Provide the (x, y) coordinate of the cell's center where the given text is located.  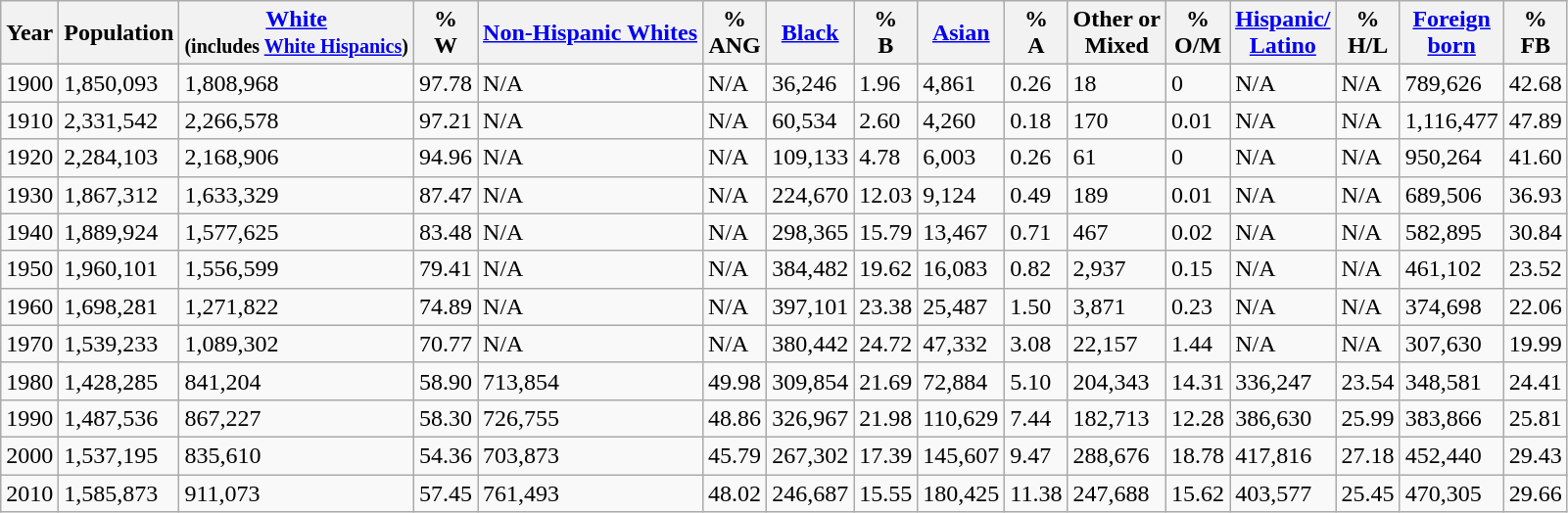
41.60 (1536, 158)
911,073 (297, 492)
19.99 (1536, 344)
1,537,195 (119, 455)
15.55 (885, 492)
0.02 (1199, 232)
1,116,477 (1451, 120)
582,895 (1451, 232)
58.30 (445, 418)
2.60 (885, 120)
348,581 (1451, 381)
2,331,542 (119, 120)
1,556,599 (297, 269)
1960 (29, 306)
9.47 (1036, 455)
1910 (29, 120)
27.18 (1367, 455)
16,083 (962, 269)
97.21 (445, 120)
21.69 (885, 381)
22.06 (1536, 306)
%W (445, 33)
0.71 (1036, 232)
326,967 (811, 418)
867,227 (297, 418)
1,698,281 (119, 306)
30.84 (1536, 232)
12.28 (1199, 418)
White(includes White Hispanics) (297, 33)
467 (1117, 232)
9,124 (962, 195)
713,854 (591, 381)
25.81 (1536, 418)
72,884 (962, 381)
%O/M (1199, 33)
384,482 (811, 269)
189 (1117, 195)
6,003 (962, 158)
58.90 (445, 381)
1,539,233 (119, 344)
0.82 (1036, 269)
2,284,103 (119, 158)
417,816 (1283, 455)
0.15 (1199, 269)
3.08 (1036, 344)
29.66 (1536, 492)
15.62 (1199, 492)
703,873 (591, 455)
145,607 (962, 455)
18.78 (1199, 455)
%A (1036, 33)
87.47 (445, 195)
726,755 (591, 418)
386,630 (1283, 418)
24.72 (885, 344)
54.36 (445, 455)
2,937 (1117, 269)
25.45 (1367, 492)
383,866 (1451, 418)
170 (1117, 120)
1990 (29, 418)
1,271,822 (297, 306)
298,365 (811, 232)
Foreignborn (1451, 33)
25.99 (1367, 418)
403,577 (1283, 492)
247,688 (1117, 492)
24.41 (1536, 381)
288,676 (1117, 455)
%ANG (735, 33)
309,854 (811, 381)
1980 (29, 381)
1,428,285 (119, 381)
1,808,968 (297, 83)
11.38 (1036, 492)
36.93 (1536, 195)
5.10 (1036, 381)
23.52 (1536, 269)
1,633,329 (297, 195)
61 (1117, 158)
19.62 (885, 269)
79.41 (445, 269)
689,506 (1451, 195)
2,266,578 (297, 120)
7.44 (1036, 418)
374,698 (1451, 306)
47,332 (962, 344)
2,168,906 (297, 158)
23.54 (1367, 381)
47.89 (1536, 120)
461,102 (1451, 269)
25,487 (962, 306)
36,246 (811, 83)
4,861 (962, 83)
0.23 (1199, 306)
1.44 (1199, 344)
13,467 (962, 232)
470,305 (1451, 492)
Other orMixed (1117, 33)
1,889,924 (119, 232)
22,157 (1117, 344)
1.96 (885, 83)
224,670 (811, 195)
29.43 (1536, 455)
23.38 (885, 306)
1950 (29, 269)
835,610 (297, 455)
1930 (29, 195)
204,343 (1117, 381)
761,493 (591, 492)
18 (1117, 83)
1920 (29, 158)
1,577,625 (297, 232)
21.98 (885, 418)
1940 (29, 232)
%FB (1536, 33)
2010 (29, 492)
83.48 (445, 232)
1,487,536 (119, 418)
1,850,093 (119, 83)
336,247 (1283, 381)
12.03 (885, 195)
267,302 (811, 455)
%H/L (1367, 33)
2000 (29, 455)
49.98 (735, 381)
182,713 (1117, 418)
1900 (29, 83)
74.89 (445, 306)
4,260 (962, 120)
0.49 (1036, 195)
17.39 (885, 455)
94.96 (445, 158)
70.77 (445, 344)
246,687 (811, 492)
60,534 (811, 120)
841,204 (297, 381)
%B (885, 33)
48.86 (735, 418)
14.31 (1199, 381)
Year (29, 33)
452,440 (1451, 455)
4.78 (885, 158)
789,626 (1451, 83)
Non-Hispanic Whites (591, 33)
109,133 (811, 158)
1,089,302 (297, 344)
1,867,312 (119, 195)
950,264 (1451, 158)
0.18 (1036, 120)
397,101 (811, 306)
42.68 (1536, 83)
97.78 (445, 83)
180,425 (962, 492)
Asian (962, 33)
380,442 (811, 344)
Hispanic/Latino (1283, 33)
57.45 (445, 492)
110,629 (962, 418)
307,630 (1451, 344)
1,585,873 (119, 492)
15.79 (885, 232)
1,960,101 (119, 269)
Black (811, 33)
3,871 (1117, 306)
48.02 (735, 492)
45.79 (735, 455)
Population (119, 33)
1.50 (1036, 306)
1970 (29, 344)
